Detect which cell encompasses the target text, then output its (x, y) center coordinate. 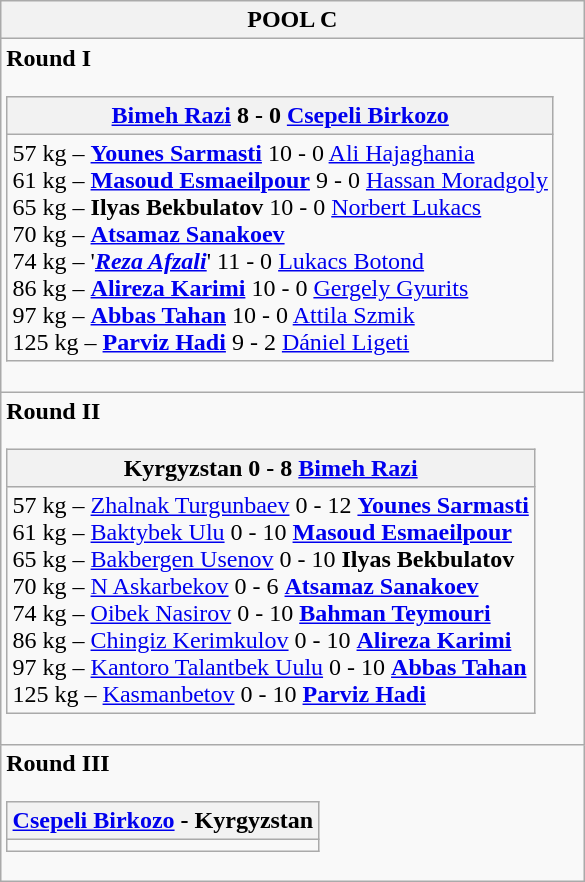
Round III Csepeli Birkozo - Kyrgyzstan (292, 812)
POOL C (292, 20)
Bimeh Razi 8 - 0 Csepeli Birkozo (280, 115)
Csepeli Birkozo - Kyrgyzstan (163, 820)
Kyrgyzstan 0 - 8 Bimeh Razi (270, 468)
